Search for the cell housing the specified text and yield its (X, Y) center coordinate. 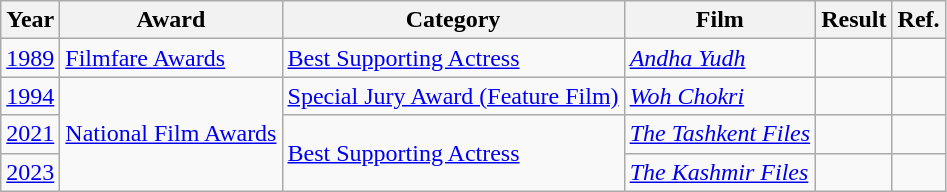
1989 (30, 58)
Andha Yudh (720, 58)
Special Jury Award (Feature Film) (453, 96)
The Tashkent Files (720, 134)
2023 (30, 172)
Year (30, 20)
Ref. (918, 20)
1994 (30, 96)
Film (720, 20)
2021 (30, 134)
Woh Chokri (720, 96)
The Kashmir Files (720, 172)
National Film Awards (171, 134)
Filmfare Awards (171, 58)
Category (453, 20)
Award (171, 20)
Result (854, 20)
